Pinpoint the cell where the given text exists, returning its (x, y) midpoint coordinate. 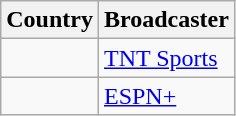
Country (50, 20)
ESPN+ (166, 96)
Broadcaster (166, 20)
TNT Sports (166, 58)
